Extract the [x, y] coordinate from the center of the cell holding the provided text.  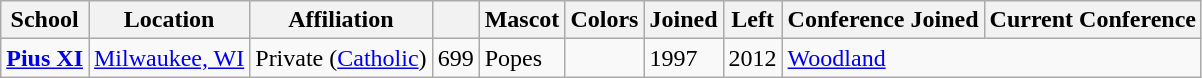
Left [752, 20]
Colors [604, 20]
1997 [684, 58]
Milwaukee, WI [168, 58]
Joined [684, 20]
Current Conference [1092, 20]
Mascot [522, 20]
2012 [752, 58]
Popes [522, 58]
School [45, 20]
Location [168, 20]
Private (Catholic) [341, 58]
Conference Joined [883, 20]
Affiliation [341, 20]
699 [456, 58]
Woodland [992, 58]
Pius XI [45, 58]
